Output the [X, Y] coordinate of the center of the cell containing the given text.  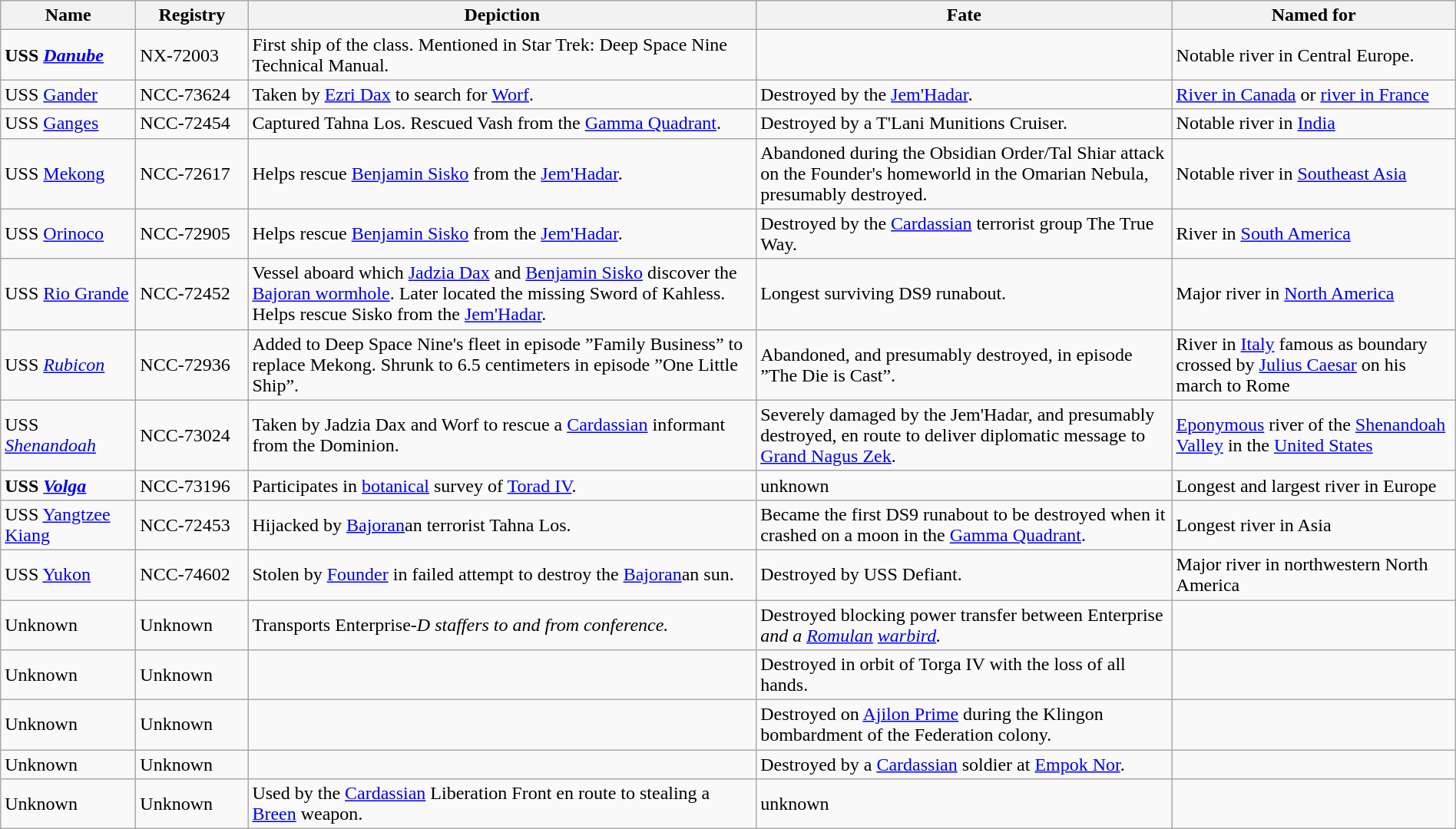
NCC-72936 [192, 365]
Added to Deep Space Nine's fleet in episode ”Family Business” to replace Mekong. Shrunk to 6.5 centimeters in episode ”One Little Ship”. [502, 365]
NCC-72452 [192, 294]
USS Orinoco [68, 233]
USS Danube [68, 55]
USS Yangtzee Kiang [68, 525]
Destroyed in orbit of Torga IV with the loss of all hands. [965, 675]
USS Mekong [68, 173]
Major river in northwestern North America [1313, 574]
USS Rio Grande [68, 294]
Severely damaged by the Jem'Hadar, and presumably destroyed, en route to deliver diplomatic message to Grand Nagus Zek. [965, 435]
Abandoned, and presumably destroyed, in episode ”The Die is Cast”. [965, 365]
Destroyed by a Cardassian soldier at Empok Nor. [965, 765]
Depiction [502, 15]
Stolen by Founder in failed attempt to destroy the Bajoranan sun. [502, 574]
Longest river in Asia [1313, 525]
NCC-74602 [192, 574]
Notable river in India [1313, 124]
Used by the Cardassian Liberation Front en route to stealing a Breen weapon. [502, 804]
USS Ganges [68, 124]
NCC-72617 [192, 173]
Taken by Ezri Dax to search for Worf. [502, 94]
NCC-73024 [192, 435]
Notable river in Southeast Asia [1313, 173]
Destroyed by the Cardassian terrorist group The True Way. [965, 233]
NCC-73624 [192, 94]
Registry [192, 15]
Named for [1313, 15]
USS Gander [68, 94]
Captured Tahna Los. Rescued Vash from the Gamma Quadrant. [502, 124]
Taken by Jadzia Dax and Worf to rescue a Cardassian informant from the Dominion. [502, 435]
NX-72003 [192, 55]
Hijacked by Bajoranan terrorist Tahna Los. [502, 525]
Major river in North America [1313, 294]
USS Rubicon [68, 365]
River in Canada or river in France [1313, 94]
First ship of the class. Mentioned in Star Trek: Deep Space Nine Technical Manual. [502, 55]
Longest surviving DS9 runabout. [965, 294]
Destroyed by a T'Lani Munitions Cruiser. [965, 124]
Abandoned during the Obsidian Order/Tal Shiar attack on the Founder's homeworld in the Omarian Nebula, presumably destroyed. [965, 173]
Notable river in Central Europe. [1313, 55]
Destroyed blocking power transfer between Enterprise and a Romulan warbird. [965, 625]
Longest and largest river in Europe [1313, 485]
Destroyed by the Jem'Hadar. [965, 94]
USS Volga [68, 485]
Eponymous river of the Shenandoah Valley in the United States [1313, 435]
Destroyed by USS Defiant. [965, 574]
NCC-72905 [192, 233]
Fate [965, 15]
Transports Enterprise-D staffers to and from conference. [502, 625]
River in Italy famous as boundary crossed by Julius Caesar on his march to Rome [1313, 365]
Became the first DS9 runabout to be destroyed when it crashed on a moon in the Gamma Quadrant. [965, 525]
Participates in botanical survey of Torad IV. [502, 485]
USS Shenandoah [68, 435]
Destroyed on Ajilon Prime during the Klingon bombardment of the Federation colony. [965, 725]
River in South America [1313, 233]
Name [68, 15]
NCC-72453 [192, 525]
NCC-72454 [192, 124]
NCC-73196 [192, 485]
USS Yukon [68, 574]
